Extract the (x, y) coordinate from the center of the cell holding the provided text.  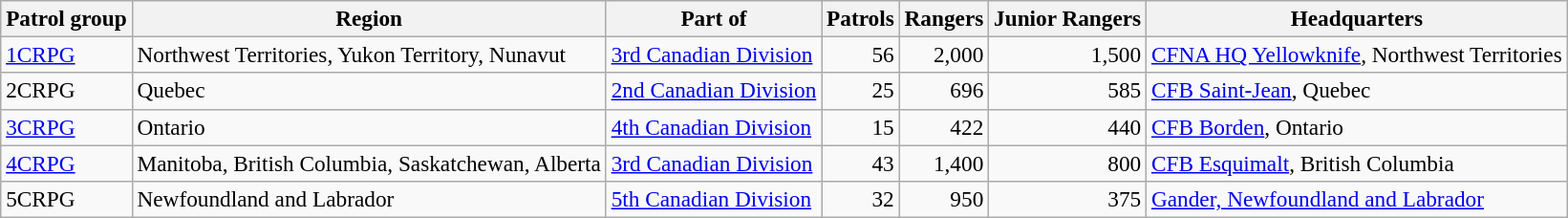
15 (860, 127)
25 (860, 91)
Ontario (369, 127)
1,500 (1068, 54)
Rangers (944, 18)
1,400 (944, 163)
CFB Borden, Ontario (1357, 127)
Manitoba, British Columbia, Saskatchewan, Alberta (369, 163)
32 (860, 199)
2nd Canadian Division (713, 91)
Gander, Newfoundland and Labrador (1357, 199)
Newfoundland and Labrador (369, 199)
1CRPG (67, 54)
Patrol group (67, 18)
422 (944, 127)
Patrols (860, 18)
3CRPG (67, 127)
375 (1068, 199)
Part of (713, 18)
800 (1068, 163)
2CRPG (67, 91)
Quebec (369, 91)
Region (369, 18)
4th Canadian Division (713, 127)
43 (860, 163)
585 (1068, 91)
2,000 (944, 54)
950 (944, 199)
Headquarters (1357, 18)
56 (860, 54)
CFNA HQ Yellowknife, Northwest Territories (1357, 54)
440 (1068, 127)
CFB Saint-Jean, Quebec (1357, 91)
5th Canadian Division (713, 199)
Junior Rangers (1068, 18)
696 (944, 91)
5CRPG (67, 199)
4CRPG (67, 163)
CFB Esquimalt, British Columbia (1357, 163)
Northwest Territories, Yukon Territory, Nunavut (369, 54)
